Output the (X, Y) coordinate of the center of the cell containing the given text.  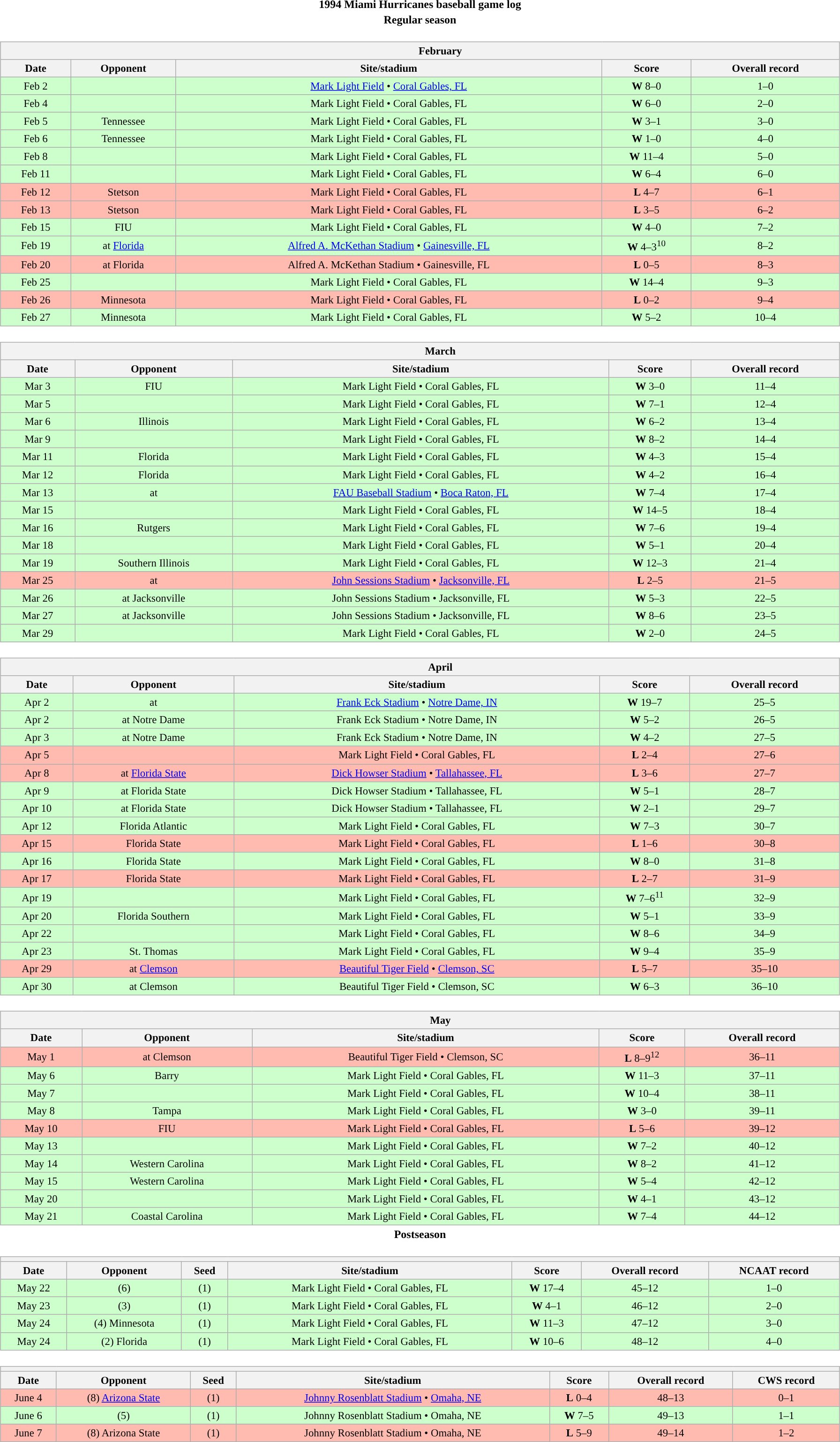
W 1–0 (646, 139)
(6) (124, 1288)
L 0–4 (579, 1397)
Feb 26 (36, 300)
May 23 (34, 1306)
27–5 (765, 738)
L 2–5 (650, 581)
45–12 (645, 1288)
5–0 (765, 157)
19–4 (765, 528)
Mar 15 (37, 510)
37–11 (762, 1075)
18–4 (765, 510)
40–12 (762, 1146)
Apr 16 (37, 861)
February (420, 51)
Feb 20 (36, 264)
44–12 (762, 1216)
Coastal Carolina (167, 1216)
St. Thomas (154, 951)
Apr 12 (37, 826)
L 5–6 (642, 1128)
NCAAT record (774, 1271)
W 10–6 (547, 1341)
35–9 (765, 951)
W 5–3 (650, 598)
Feb 6 (36, 139)
W 7–6 (650, 528)
Feb 19 (36, 246)
April (420, 667)
W 6–2 (650, 422)
W 11–4 (646, 157)
(2) Florida (124, 1341)
Rutgers (154, 528)
Apr 3 (37, 738)
L 0–2 (646, 300)
Mar 6 (37, 422)
June 4 (29, 1397)
Feb 4 (36, 104)
Mar 5 (37, 404)
6–1 (765, 192)
Feb 8 (36, 157)
L 2–7 (645, 879)
Apr 23 (37, 951)
10–4 (765, 317)
May 10 (41, 1128)
30–8 (765, 843)
W 4–0 (646, 227)
May 21 (41, 1216)
32–9 (765, 897)
Apr 5 (37, 755)
41–12 (762, 1163)
1–1 (786, 1415)
11–4 (765, 386)
9–3 (765, 282)
(3) (124, 1306)
6–0 (765, 174)
W 7–3 (645, 826)
Feb 2 (36, 86)
39–12 (762, 1128)
W 9–4 (645, 951)
33–9 (765, 916)
W 7–1 (650, 404)
48–12 (645, 1341)
W 2–0 (650, 633)
0–1 (786, 1397)
42–12 (762, 1181)
13–4 (765, 422)
30–7 (765, 826)
W 4–310 (646, 246)
W 6–0 (646, 104)
9–4 (765, 300)
W 3–1 (646, 121)
Mar 9 (37, 439)
49–14 (670, 1433)
17–4 (765, 492)
May 14 (41, 1163)
W 2–1 (645, 808)
35–10 (765, 969)
Apr 17 (37, 879)
L 0–5 (646, 264)
Mar 3 (37, 386)
L 1–6 (645, 843)
Mar 25 (37, 581)
May 22 (34, 1288)
Mar 29 (37, 633)
1–2 (786, 1433)
June 6 (29, 1415)
W 10–4 (642, 1093)
May 8 (41, 1110)
28–7 (765, 791)
W 4–3 (650, 457)
L 5–7 (645, 969)
May 1 (41, 1057)
W 5–4 (642, 1181)
36–11 (762, 1057)
W 17–4 (547, 1288)
21–5 (765, 581)
L 4–7 (646, 192)
W 6–3 (645, 987)
W 14–5 (650, 510)
Apr 8 (37, 773)
May 7 (41, 1093)
Southern Illinois (154, 563)
16–4 (765, 475)
Apr 15 (37, 843)
12–4 (765, 404)
W 7–2 (642, 1146)
June 7 (29, 1433)
8–3 (765, 264)
Apr 30 (37, 987)
Mar 18 (37, 545)
38–11 (762, 1093)
47–12 (645, 1323)
Mar 12 (37, 475)
(4) Minnesota (124, 1323)
39–11 (762, 1110)
Mar 26 (37, 598)
6–2 (765, 210)
7–2 (765, 227)
FAU Baseball Stadium • Boca Raton, FL (421, 492)
48–13 (670, 1397)
Apr 29 (37, 969)
W 12–3 (650, 563)
46–12 (645, 1306)
Feb 15 (36, 227)
29–7 (765, 808)
Mar 19 (37, 563)
Feb 5 (36, 121)
22–5 (765, 598)
Florida Atlantic (154, 826)
Mar 27 (37, 616)
31–9 (765, 879)
May 13 (41, 1146)
31–8 (765, 861)
14–4 (765, 439)
Mar 11 (37, 457)
23–5 (765, 616)
W 7–611 (645, 897)
May 6 (41, 1075)
May 20 (41, 1199)
W 7–5 (579, 1415)
Apr 22 (37, 934)
W 19–7 (645, 702)
24–5 (765, 633)
Apr 9 (37, 791)
34–9 (765, 934)
Apr 19 (37, 897)
Florida Southern (154, 916)
21–4 (765, 563)
Apr 20 (37, 916)
May 15 (41, 1181)
(5) (123, 1415)
Illinois (154, 422)
March (420, 351)
27–7 (765, 773)
43–12 (762, 1199)
8–2 (765, 246)
L 3–5 (646, 210)
L 3–6 (645, 773)
25–5 (765, 702)
Feb 13 (36, 210)
15–4 (765, 457)
26–5 (765, 720)
W 6–4 (646, 174)
27–6 (765, 755)
Tampa (167, 1110)
Barry (167, 1075)
36–10 (765, 987)
L 8–912 (642, 1057)
Feb 27 (36, 317)
Feb 11 (36, 174)
Apr 10 (37, 808)
May (420, 1020)
Mar 16 (37, 528)
20–4 (765, 545)
49–13 (670, 1415)
Feb 25 (36, 282)
CWS record (786, 1380)
Feb 12 (36, 192)
Mar 13 (37, 492)
W 14–4 (646, 282)
L 2–4 (645, 755)
L 5–9 (579, 1433)
